Provide the [X, Y] coordinate of the cell's center where the given text is located.  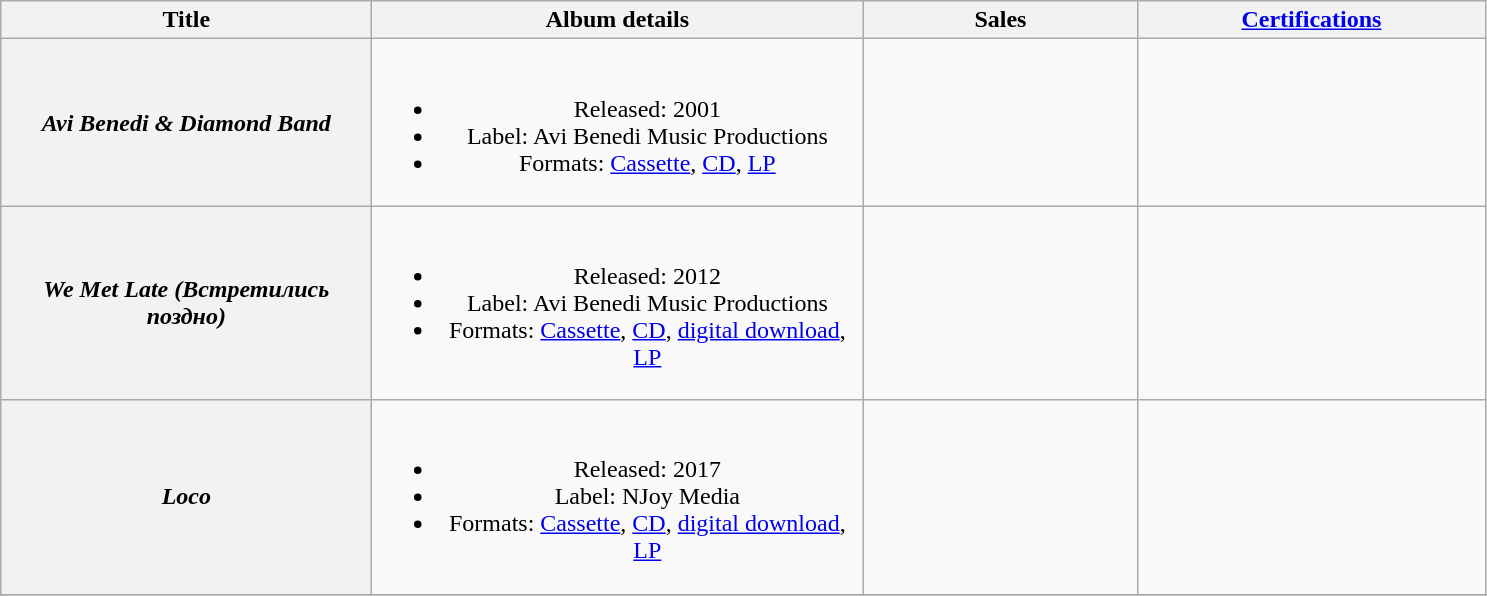
Released: 2017Label: NJoy MediaFormats: Cassette, CD, digital download, LP [618, 497]
Released: 2001Label: Avi Benedi Music ProductionsFormats: Cassette, CD, LP [618, 122]
Title [186, 20]
We Met Late (Встретились поздно) [186, 303]
Loco [186, 497]
Certifications [1312, 20]
Released: 2012Label: Avi Benedi Music ProductionsFormats: Cassette, CD, digital download, LP [618, 303]
Album details [618, 20]
Sales [1000, 20]
Avi Benedi & Diamond Band [186, 122]
